For the text-containing cell, return its midpoint in [X, Y] coordinate format. 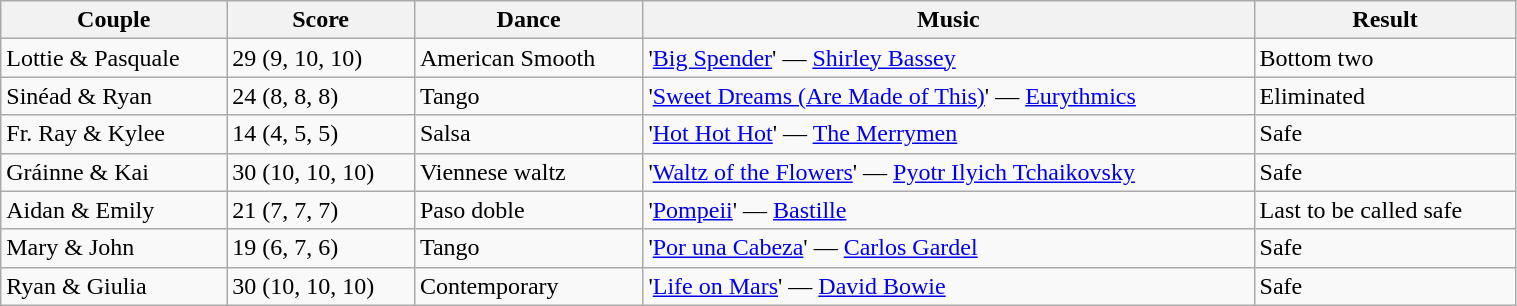
Paso doble [528, 210]
American Smooth [528, 58]
19 (6, 7, 6) [321, 248]
'Waltz of the Flowers' — Pyotr Ilyich Tchaikovsky [948, 172]
Result [1385, 20]
Ryan & Giulia [114, 286]
Eliminated [1385, 96]
Lottie & Pasquale [114, 58]
29 (9, 10, 10) [321, 58]
'Life on Mars' — David Bowie [948, 286]
Mary & John [114, 248]
Score [321, 20]
'Por una Cabeza' — Carlos Gardel [948, 248]
Music [948, 20]
Couple [114, 20]
Sinéad & Ryan [114, 96]
Aidan & Emily [114, 210]
Last to be called safe [1385, 210]
'Big Spender' — Shirley Bassey [948, 58]
Dance [528, 20]
Viennese waltz [528, 172]
Bottom two [1385, 58]
Salsa [528, 134]
'Pompeii' — Bastille [948, 210]
'Sweet Dreams (Are Made of This)' — Eurythmics [948, 96]
Contemporary [528, 286]
21 (7, 7, 7) [321, 210]
Fr. Ray & Kylee [114, 134]
Gráinne & Kai [114, 172]
24 (8, 8, 8) [321, 96]
'Hot Hot Hot' — The Merrymen [948, 134]
14 (4, 5, 5) [321, 134]
